Capture the cell that displays the provided text and extract its (X, Y) central coordinate. 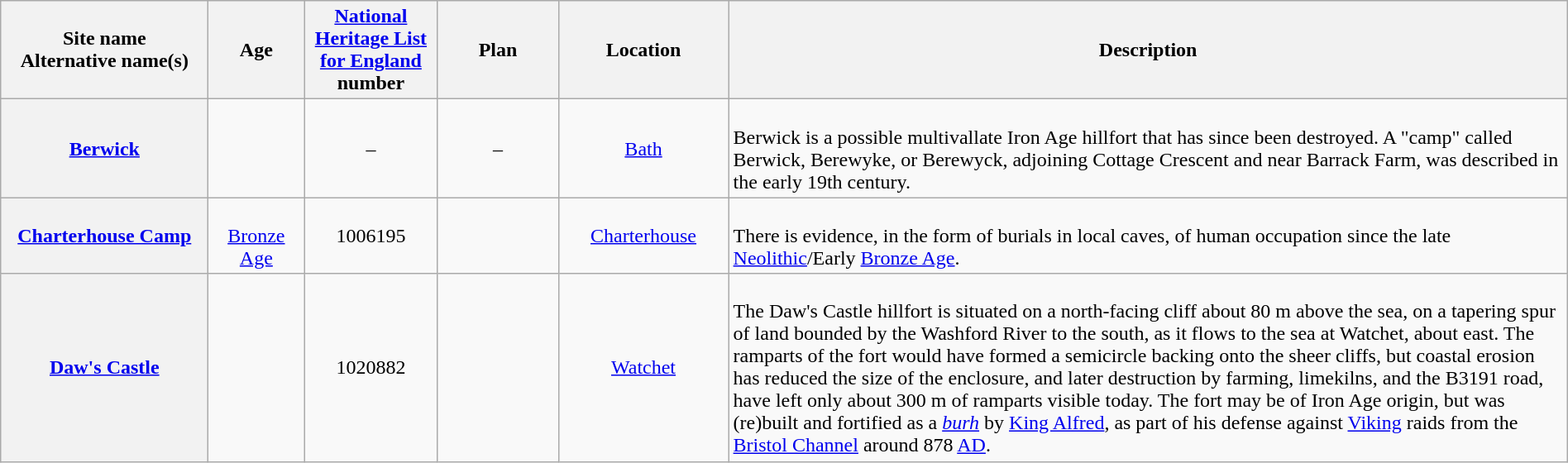
Location (643, 50)
Berwick (104, 149)
Charterhouse Camp (104, 236)
Charterhouse (643, 236)
1006195 (370, 236)
Daw's Castle (104, 367)
Age (256, 50)
Bronze Age (256, 236)
Bath (643, 149)
Watchet (643, 367)
Plan (498, 50)
Description (1148, 50)
There is evidence, in the form of burials in local caves, of human occupation since the late Neolithic/Early Bronze Age. (1148, 236)
1020882 (370, 367)
National Heritage List for England number (370, 50)
Site nameAlternative name(s) (104, 50)
